Scan for the cell matching the given text and deliver its (X, Y) coordinate at center. 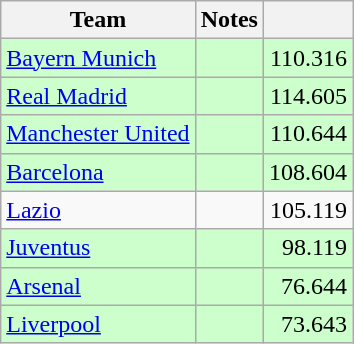
114.605 (308, 96)
Manchester United (98, 134)
108.604 (308, 172)
110.644 (308, 134)
Juventus (98, 248)
76.644 (308, 286)
Barcelona (98, 172)
73.643 (308, 324)
Notes (229, 20)
Liverpool (98, 324)
Arsenal (98, 286)
110.316 (308, 58)
Bayern Munich (98, 58)
Team (98, 20)
105.119 (308, 210)
98.119 (308, 248)
Real Madrid (98, 96)
Lazio (98, 210)
